Provide the (X, Y) coordinate of the cell's center where the given text is located.  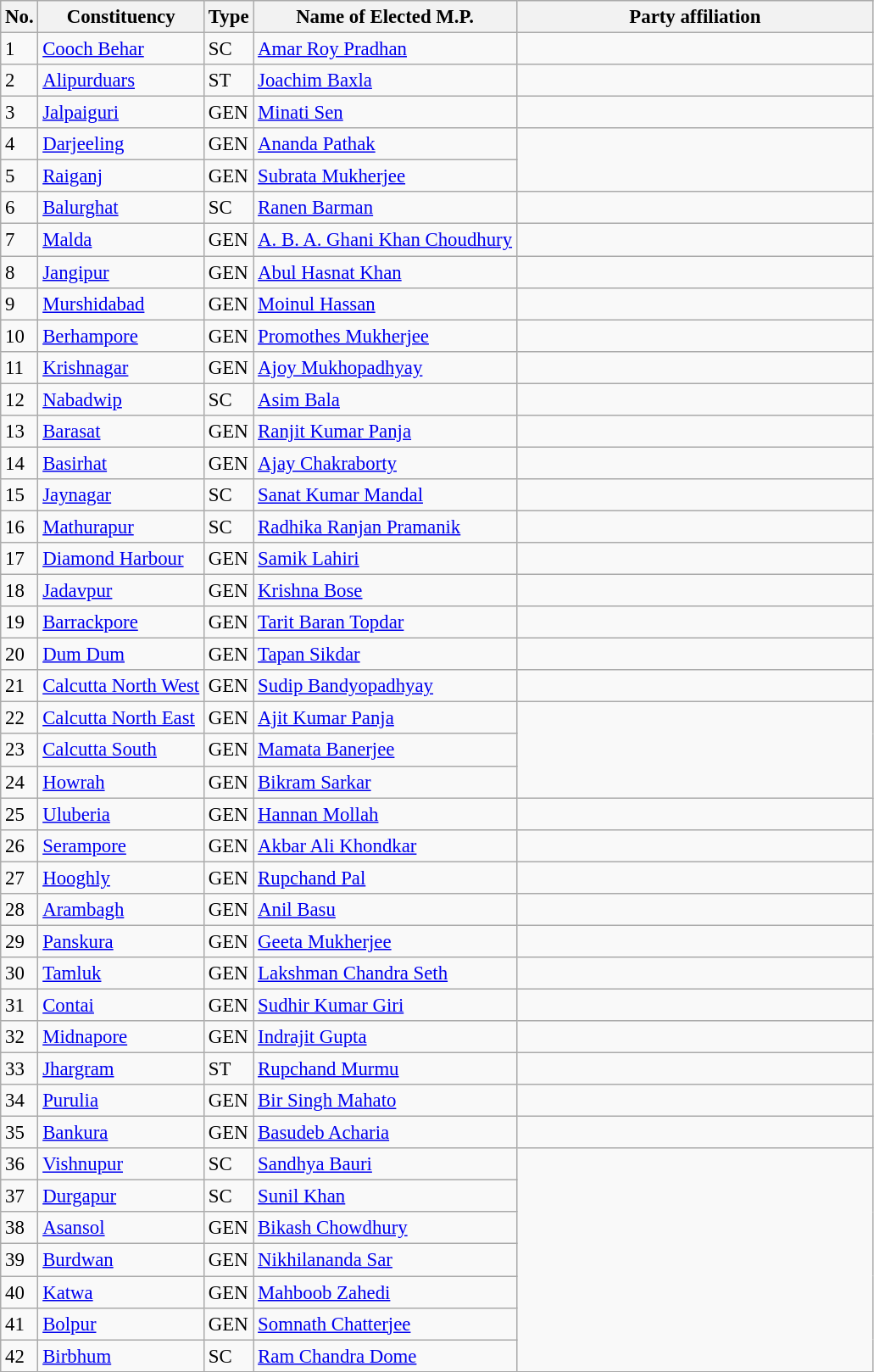
8 (19, 272)
Cooch Behar (121, 49)
No. (19, 17)
Basudeb Acharia (385, 1133)
38 (19, 1229)
Birbhum (121, 1356)
Anil Basu (385, 910)
28 (19, 910)
32 (19, 1037)
Ranjit Kumar Panja (385, 432)
3 (19, 113)
Nikhilananda Sar (385, 1260)
Name of Elected M.P. (385, 17)
1 (19, 49)
40 (19, 1292)
Rupchand Pal (385, 878)
12 (19, 399)
Ajoy Mukhopadhyay (385, 367)
33 (19, 1069)
Jhargram (121, 1069)
Malda (121, 240)
Bikash Chowdhury (385, 1229)
Hooghly (121, 878)
Dum Dum (121, 655)
Uluberia (121, 814)
35 (19, 1133)
A. B. A. Ghani Khan Choudhury (385, 240)
Jalpaiguri (121, 113)
Amar Roy Pradhan (385, 49)
Geeta Mukherjee (385, 941)
23 (19, 750)
Mahboob Zahedi (385, 1292)
Arambagh (121, 910)
14 (19, 463)
24 (19, 782)
Minati Sen (385, 113)
20 (19, 655)
25 (19, 814)
Krishnagar (121, 367)
Midnapore (121, 1037)
Tapan Sikdar (385, 655)
Lakshman Chandra Seth (385, 973)
Sudip Bandyopadhyay (385, 686)
Jadavpur (121, 591)
7 (19, 240)
Indrajit Gupta (385, 1037)
Rupchand Murmu (385, 1069)
Party affiliation (695, 17)
4 (19, 144)
Asim Bala (385, 399)
15 (19, 495)
Purulia (121, 1101)
Joachim Baxla (385, 81)
Type (229, 17)
Somnath Chatterjee (385, 1324)
Krishna Bose (385, 591)
Sunil Khan (385, 1196)
Samik Lahiri (385, 559)
Constituency (121, 17)
22 (19, 718)
16 (19, 527)
Sandhya Bauri (385, 1164)
Sanat Kumar Mandal (385, 495)
31 (19, 1005)
26 (19, 845)
Calcutta North West (121, 686)
2 (19, 81)
Sudhir Kumar Giri (385, 1005)
Burdwan (121, 1260)
Nabadwip (121, 399)
Radhika Ranjan Pramanik (385, 527)
Barasat (121, 432)
39 (19, 1260)
9 (19, 304)
30 (19, 973)
Akbar Ali Khondkar (385, 845)
Diamond Harbour (121, 559)
Tamluk (121, 973)
17 (19, 559)
Contai (121, 1005)
Bolpur (121, 1324)
Jaynagar (121, 495)
Ananda Pathak (385, 144)
Jangipur (121, 272)
Durgapur (121, 1196)
Howrah (121, 782)
27 (19, 878)
Bikram Sarkar (385, 782)
41 (19, 1324)
11 (19, 367)
Alipurduars (121, 81)
Mathurapur (121, 527)
42 (19, 1356)
Calcutta South (121, 750)
18 (19, 591)
21 (19, 686)
Serampore (121, 845)
Ajay Chakraborty (385, 463)
Tarit Baran Topdar (385, 622)
Darjeeling (121, 144)
37 (19, 1196)
Subrata Mukherjee (385, 176)
Ram Chandra Dome (385, 1356)
Hannan Mollah (385, 814)
Balurghat (121, 208)
Vishnupur (121, 1164)
Bir Singh Mahato (385, 1101)
Ajit Kumar Panja (385, 718)
Ranen Barman (385, 208)
Calcutta North East (121, 718)
Murshidabad (121, 304)
Moinul Hassan (385, 304)
13 (19, 432)
Abul Hasnat Khan (385, 272)
5 (19, 176)
Asansol (121, 1229)
Panskura (121, 941)
Raiganj (121, 176)
Berhampore (121, 336)
10 (19, 336)
34 (19, 1101)
Katwa (121, 1292)
Mamata Banerjee (385, 750)
Basirhat (121, 463)
36 (19, 1164)
Promothes Mukherjee (385, 336)
29 (19, 941)
Bankura (121, 1133)
19 (19, 622)
Barrackpore (121, 622)
6 (19, 208)
